Detect which cell encompasses the target text, then output its [x, y] center coordinate. 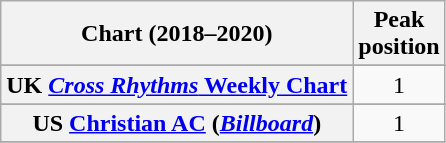
UK Cross Rhythms Weekly Chart [177, 85]
Chart (2018–2020) [177, 34]
Peakposition [399, 34]
US Christian AC (Billboard) [177, 123]
